For the text-containing cell, return its midpoint in [X, Y] coordinate format. 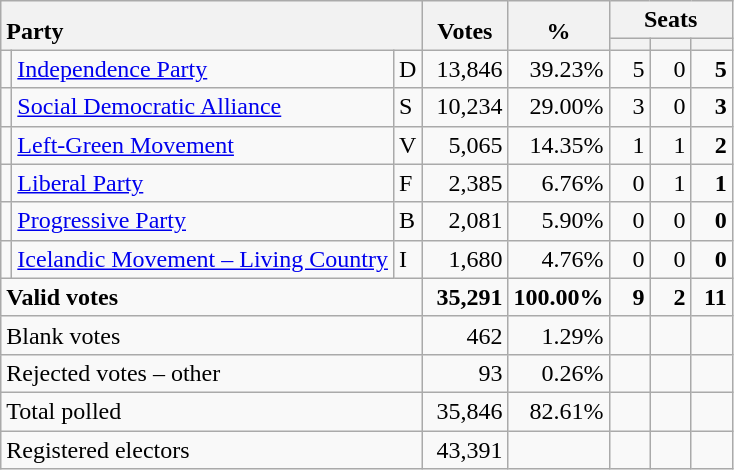
Progressive Party [203, 221]
13,846 [465, 69]
Left-Green Movement [203, 145]
5,065 [465, 145]
Liberal Party [203, 183]
43,391 [465, 449]
1.29% [558, 335]
35,846 [465, 411]
Rejected votes – other [212, 373]
10,234 [465, 107]
Registered electors [212, 449]
4.76% [558, 259]
D [407, 69]
Social Democratic Alliance [203, 107]
I [407, 259]
Total polled [212, 411]
F [407, 183]
462 [465, 335]
93 [465, 373]
11 [712, 297]
5.90% [558, 221]
2,385 [465, 183]
Seats [670, 20]
2,081 [465, 221]
9 [630, 297]
6.76% [558, 183]
100.00% [558, 297]
82.61% [558, 411]
Party [212, 26]
0.26% [558, 373]
Independence Party [203, 69]
Blank votes [212, 335]
1,680 [465, 259]
39.23% [558, 69]
B [407, 221]
Icelandic Movement – Living Country [203, 259]
Votes [465, 26]
S [407, 107]
Valid votes [212, 297]
% [558, 26]
14.35% [558, 145]
V [407, 145]
35,291 [465, 297]
29.00% [558, 107]
